Capture the cell that displays the provided text and extract its [X, Y] central coordinate. 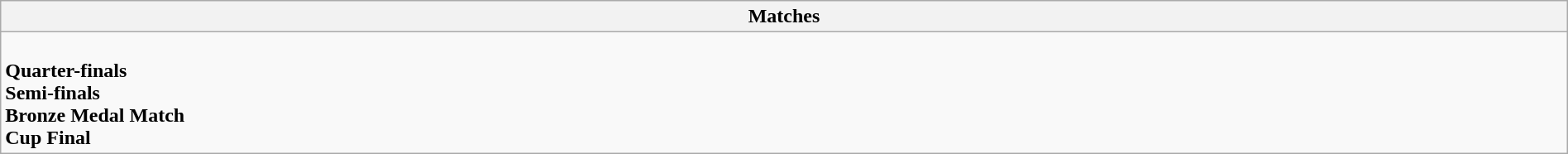
Quarter-finals Semi-finals Bronze Medal Match Cup Final [784, 93]
Matches [784, 17]
